Determine the (x, y) coordinate at the center of the cell enclosing the given text.  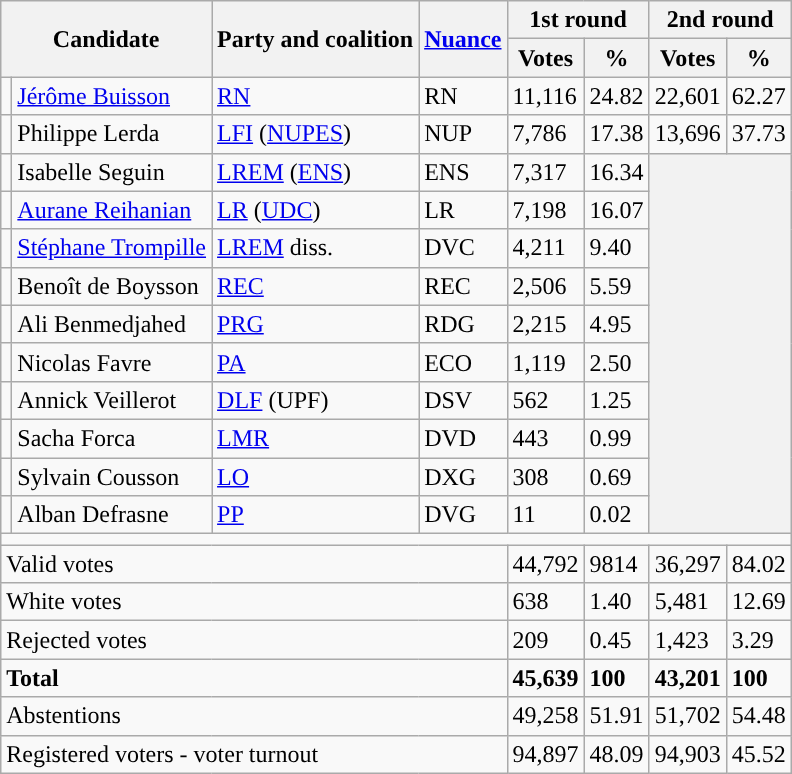
209 (546, 640)
43,201 (688, 678)
Alban Defrasne (112, 515)
9.40 (616, 248)
Philippe Lerda (112, 134)
Rejected votes (254, 640)
443 (546, 438)
ECO (463, 362)
DVC (463, 248)
LREM (ENS) (316, 172)
LREM diss. (316, 248)
4.95 (616, 324)
Sacha Forca (112, 438)
7,317 (546, 172)
PP (316, 515)
1.40 (616, 602)
9814 (616, 564)
4,211 (546, 248)
5.59 (616, 286)
DSV (463, 400)
NUP (463, 134)
White votes (254, 602)
Annick Veillerot (112, 400)
Jérôme Buisson (112, 96)
Registered voters - voter turnout (254, 754)
DXG (463, 477)
94,903 (688, 754)
3.29 (758, 640)
Sylvain Cousson (112, 477)
13,696 (688, 134)
49,258 (546, 716)
11,116 (546, 96)
Ali Benmedjahed (112, 324)
24.82 (616, 96)
DVD (463, 438)
44,792 (546, 564)
37.73 (758, 134)
62.27 (758, 96)
LO (316, 477)
Nicolas Favre (112, 362)
562 (546, 400)
DVG (463, 515)
LR (UDC) (316, 210)
48.09 (616, 754)
36,297 (688, 564)
45.52 (758, 754)
1,423 (688, 640)
308 (546, 477)
45,639 (546, 678)
51.91 (616, 716)
Isabelle Seguin (112, 172)
0.69 (616, 477)
LMR (316, 438)
LR (463, 210)
RDG (463, 324)
7,786 (546, 134)
Aurane Reihanian (112, 210)
16.34 (616, 172)
0.99 (616, 438)
0.45 (616, 640)
16.07 (616, 210)
LFI (NUPES) (316, 134)
94,897 (546, 754)
2,215 (546, 324)
PA (316, 362)
Abstentions (254, 716)
2,506 (546, 286)
1st round (578, 20)
2.50 (616, 362)
Total (254, 678)
1,119 (546, 362)
Benoît de Boysson (112, 286)
PRG (316, 324)
DLF (UPF) (316, 400)
12.69 (758, 602)
Stéphane Trompille (112, 248)
22,601 (688, 96)
11 (546, 515)
54.48 (758, 716)
84.02 (758, 564)
ENS (463, 172)
2nd round (720, 20)
0.02 (616, 515)
51,702 (688, 716)
Nuance (463, 39)
Valid votes (254, 564)
1.25 (616, 400)
7,198 (546, 210)
Party and coalition (316, 39)
638 (546, 602)
5,481 (688, 602)
Candidate (106, 39)
17.38 (616, 134)
